Output the (x, y) coordinate of the center of the cell containing the given text.  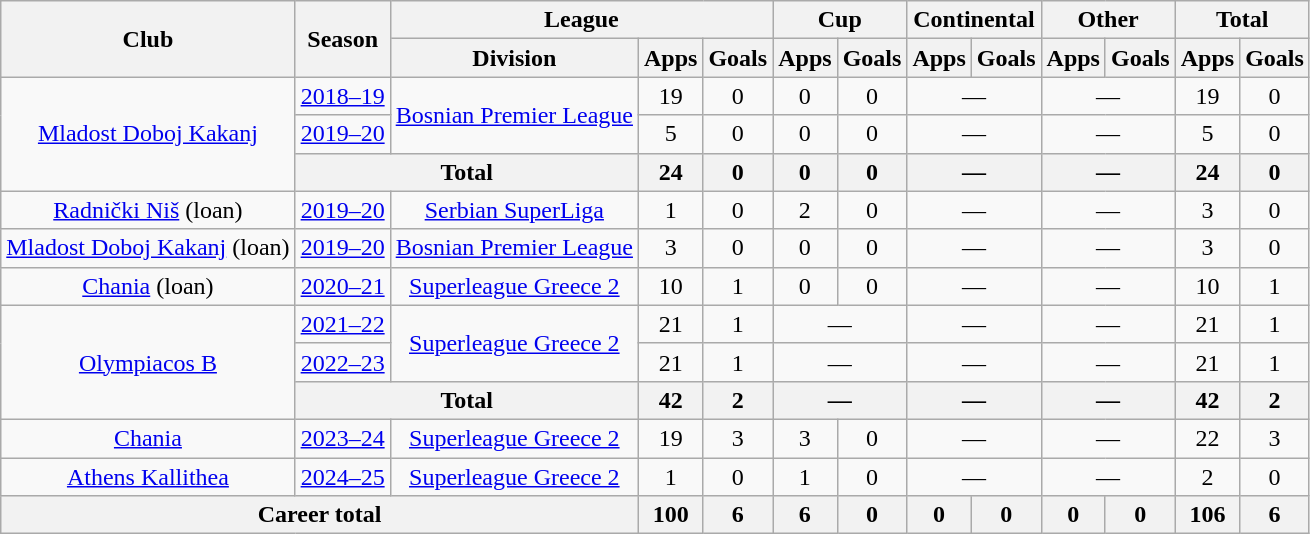
Chania (loan) (148, 286)
Athens Kallithea (148, 477)
106 (1207, 515)
Season (342, 39)
2021–22 (342, 324)
2022–23 (342, 362)
Chania (148, 438)
2023–24 (342, 438)
League (581, 20)
Continental (974, 20)
Mladost Doboj Kakanj (148, 134)
Serbian SuperLiga (514, 210)
Other (1108, 20)
Career total (320, 515)
2020–21 (342, 286)
Mladost Doboj Kakanj (loan) (148, 248)
22 (1207, 438)
2018–19 (342, 96)
Cup (840, 20)
Olympiacos B (148, 362)
2024–25 (342, 477)
Division (514, 58)
Radnički Niš (loan) (148, 210)
Club (148, 39)
100 (670, 515)
